From the cell containing the given text, extract its center point as [x, y] coordinate. 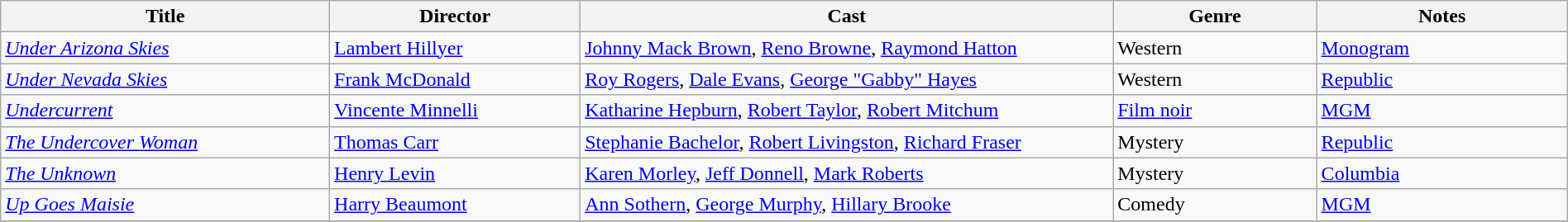
Genre [1215, 17]
Columbia [1442, 173]
Up Goes Maisie [165, 205]
Vincente Minnelli [455, 111]
Cast [847, 17]
Under Arizona Skies [165, 48]
Title [165, 17]
Comedy [1215, 205]
Johnny Mack Brown, Reno Browne, Raymond Hatton [847, 48]
Stephanie Bachelor, Robert Livingston, Richard Fraser [847, 142]
Under Nevada Skies [165, 79]
Monogram [1442, 48]
Notes [1442, 17]
Roy Rogers, Dale Evans, George "Gabby" Hayes [847, 79]
Katharine Hepburn, Robert Taylor, Robert Mitchum [847, 111]
Undercurrent [165, 111]
Harry Beaumont [455, 205]
The Undercover Woman [165, 142]
Karen Morley, Jeff Donnell, Mark Roberts [847, 173]
Lambert Hillyer [455, 48]
Ann Sothern, George Murphy, Hillary Brooke [847, 205]
Director [455, 17]
Film noir [1215, 111]
The Unknown [165, 173]
Frank McDonald [455, 79]
Henry Levin [455, 173]
Thomas Carr [455, 142]
